Find where the given text appears and provide that cell's center as [X, Y] coordinate. 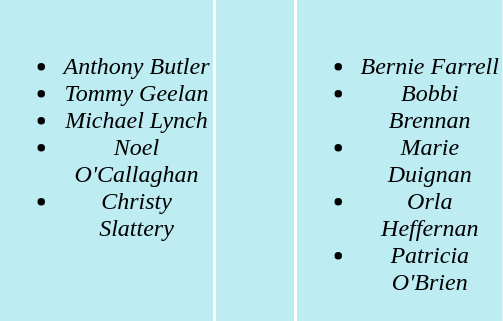
Anthony ButlerTommy GeelanMichael LynchNoel O'CallaghanChristy Slattery [106, 160]
Bernie FarrellBobbi BrennanMarie DuignanOrla HeffernanPatricia O'Brien [400, 160]
